Locate the cell with the specified text and output its (x, y) center coordinate. 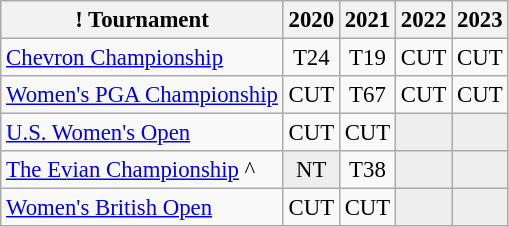
2023 (480, 20)
U.S. Women's Open (142, 133)
T38 (367, 170)
T24 (311, 58)
2021 (367, 20)
Women's British Open (142, 208)
The Evian Championship ^ (142, 170)
Chevron Championship (142, 58)
T19 (367, 58)
Women's PGA Championship (142, 95)
NT (311, 170)
! Tournament (142, 20)
2020 (311, 20)
T67 (367, 95)
2022 (424, 20)
